For the text-containing cell, return its midpoint in [x, y] coordinate format. 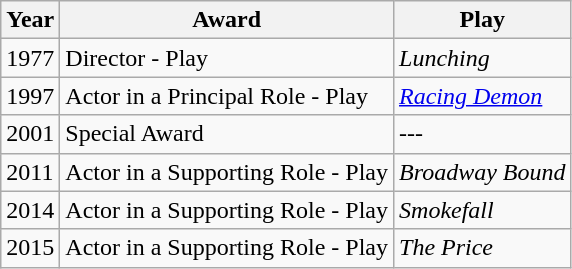
Actor in a Principal Role - Play [227, 96]
Year [30, 20]
Smokefall [482, 210]
Award [227, 20]
Play [482, 20]
Director - Play [227, 58]
Lunching [482, 58]
1977 [30, 58]
2014 [30, 210]
2011 [30, 172]
2015 [30, 248]
1997 [30, 96]
--- [482, 134]
Racing Demon [482, 96]
2001 [30, 134]
Broadway Bound [482, 172]
The Price [482, 248]
Special Award [227, 134]
